Extract the [x, y] coordinate from the center of the cell holding the provided text.  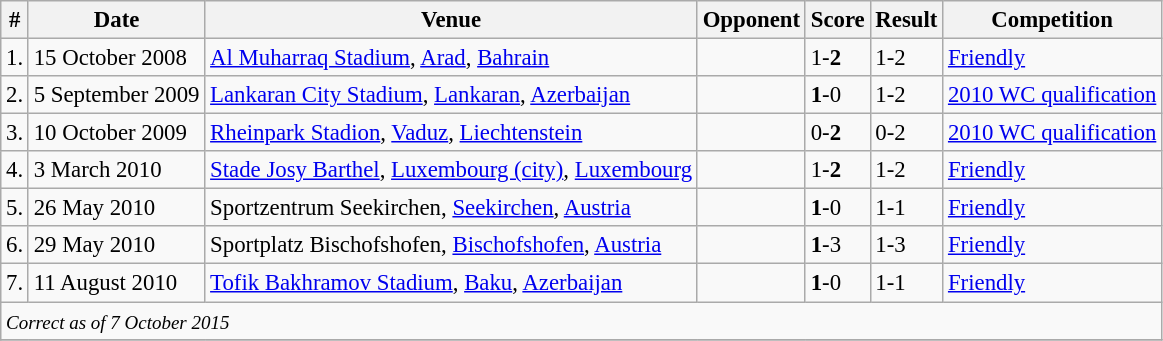
Rheinpark Stadion, Vaduz, Liechtenstein [452, 133]
11 August 2010 [116, 283]
3. [15, 133]
1. [15, 58]
26 May 2010 [116, 208]
Stade Josy Barthel, Luxembourg (city), Luxembourg [452, 170]
Venue [452, 20]
Opponent [751, 20]
4. [15, 170]
Lankaran City Stadium, Lankaran, Azerbaijan [452, 95]
Competition [1052, 20]
29 May 2010 [116, 245]
5 September 2009 [116, 95]
Correct as of 7 October 2015 [582, 321]
6. [15, 245]
Tofik Bakhramov Stadium, Baku, Azerbaijan [452, 283]
10 October 2009 [116, 133]
Sportzentrum Seekirchen, Seekirchen, Austria [452, 208]
3 March 2010 [116, 170]
# [15, 20]
7. [15, 283]
2. [15, 95]
Result [906, 20]
Sportplatz Bischofshofen, Bischofshofen, Austria [452, 245]
5. [15, 208]
Al Muharraq Stadium, Arad, Bahrain [452, 58]
15 October 2008 [116, 58]
Score [838, 20]
Date [116, 20]
